From the cell containing the given text, extract its center point as [X, Y] coordinate. 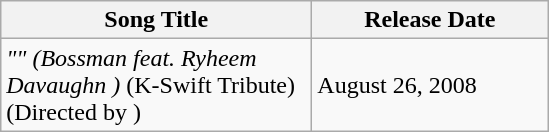
Song Title [156, 20]
August 26, 2008 [430, 85]
"" (Bossman feat. Ryheem Davaughn ) (K-Swift Tribute) (Directed by ) [156, 85]
Release Date [430, 20]
